Scan for the cell matching the given text and deliver its [x, y] coordinate at center. 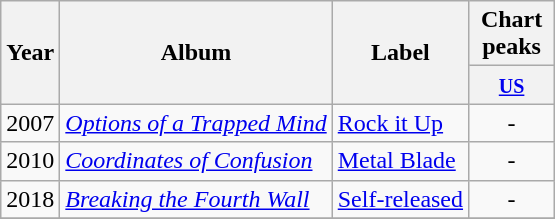
2018 [30, 199]
Label [400, 52]
Self-released [400, 199]
US [512, 85]
Coordinates of Confusion [196, 161]
Rock it Up [400, 123]
Metal Blade [400, 161]
Breaking the Fourth Wall [196, 199]
Year [30, 52]
Album [196, 52]
2010 [30, 161]
2007 [30, 123]
Options of a Trapped Mind [196, 123]
Chart peaks [512, 34]
